From the cell containing the given text, extract its center point as [x, y] coordinate. 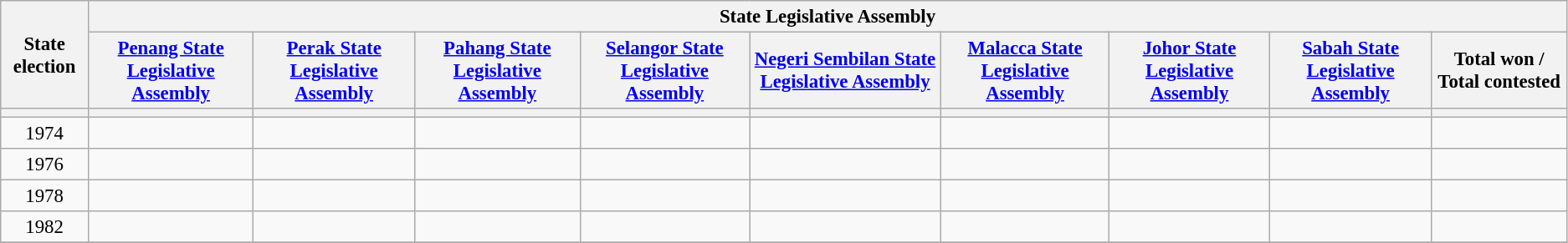
Malacca State Legislative Assembly [1026, 71]
Pahang State Legislative Assembly [497, 71]
Penang State Legislative Assembly [171, 71]
1976 [45, 165]
Johor State Legislative Assembly [1190, 71]
Sabah State Legislative Assembly [1350, 71]
State Legislative Assembly [827, 17]
Negeri Sembilan State Legislative Assembly [845, 71]
1974 [45, 134]
Perak State Legislative Assembly [334, 71]
Selangor State Legislative Assembly [664, 71]
1978 [45, 196]
State election [45, 55]
Total won / Total contested [1499, 71]
